Capture the cell that displays the provided text and extract its [x, y] central coordinate. 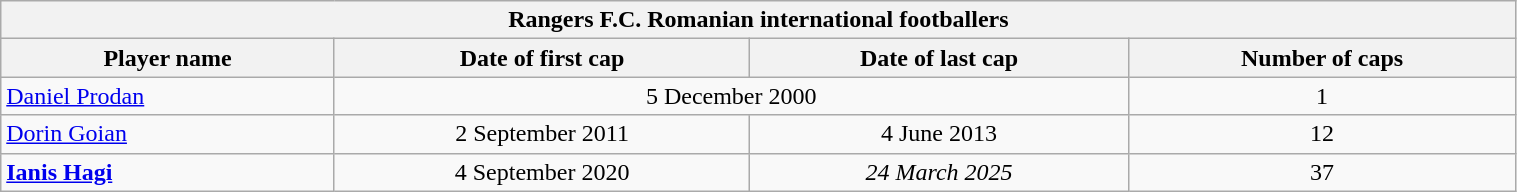
Rangers F.C. Romanian international footballers [758, 20]
Player name [168, 58]
Date of first cap [542, 58]
37 [1322, 172]
Dorin Goian [168, 134]
Date of last cap [939, 58]
24 March 2025 [939, 172]
4 June 2013 [939, 134]
Daniel Prodan [168, 96]
1 [1322, 96]
4 September 2020 [542, 172]
2 September 2011 [542, 134]
12 [1322, 134]
Ianis Hagi [168, 172]
5 December 2000 [731, 96]
Number of caps [1322, 58]
